From the cell containing the given text, extract its center point as (X, Y) coordinate. 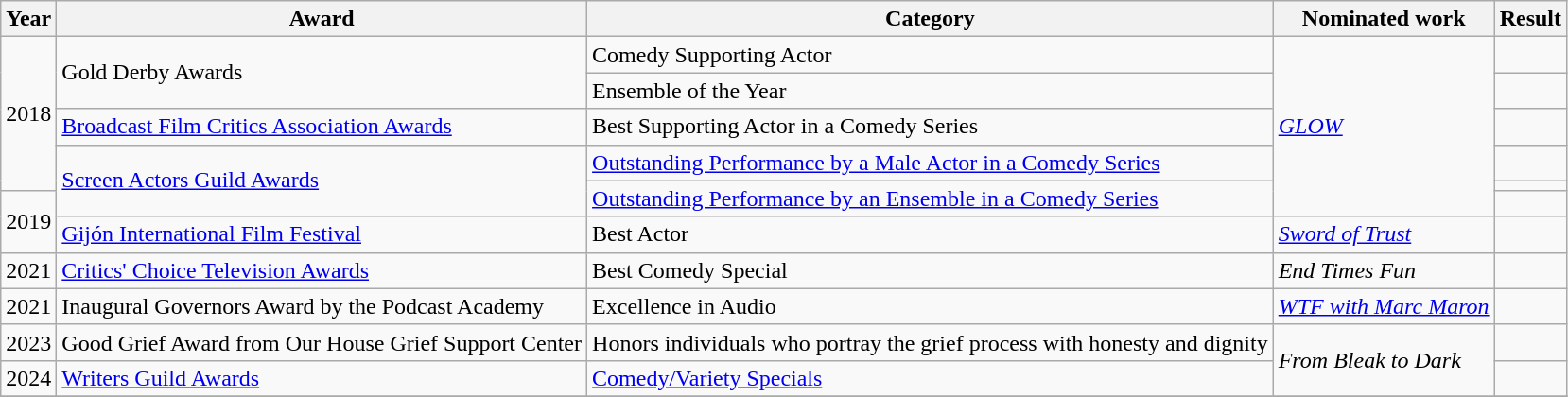
Inaugural Governors Award by the Podcast Academy (322, 306)
2024 (28, 378)
Comedy/Variety Specials (931, 378)
WTF with Marc Maron (1384, 306)
Writers Guild Awards (322, 378)
Broadcast Film Critics Association Awards (322, 127)
2019 (28, 221)
Critics' Choice Television Awards (322, 270)
Year (28, 19)
Best Actor (931, 234)
Gold Derby Awards (322, 73)
Screen Actors Guild Awards (322, 181)
Best Comedy Special (931, 270)
From Bleak to Dark (1384, 360)
Category (931, 19)
Excellence in Audio (931, 306)
Result (1530, 19)
Outstanding Performance by a Male Actor in a Comedy Series (931, 163)
Good Grief Award from Our House Grief Support Center (322, 342)
Award (322, 19)
GLOW (1384, 127)
2018 (28, 113)
Honors individuals who portray the grief process with honesty and dignity (931, 342)
Best Supporting Actor in a Comedy Series (931, 127)
Ensemble of the Year (931, 91)
Outstanding Performance by an Ensemble in a Comedy Series (931, 198)
End Times Fun (1384, 270)
Gijón International Film Festival (322, 234)
Comedy Supporting Actor (931, 55)
Sword of Trust (1384, 234)
2023 (28, 342)
Nominated work (1384, 19)
